From the cell containing the given text, extract its center point as [x, y] coordinate. 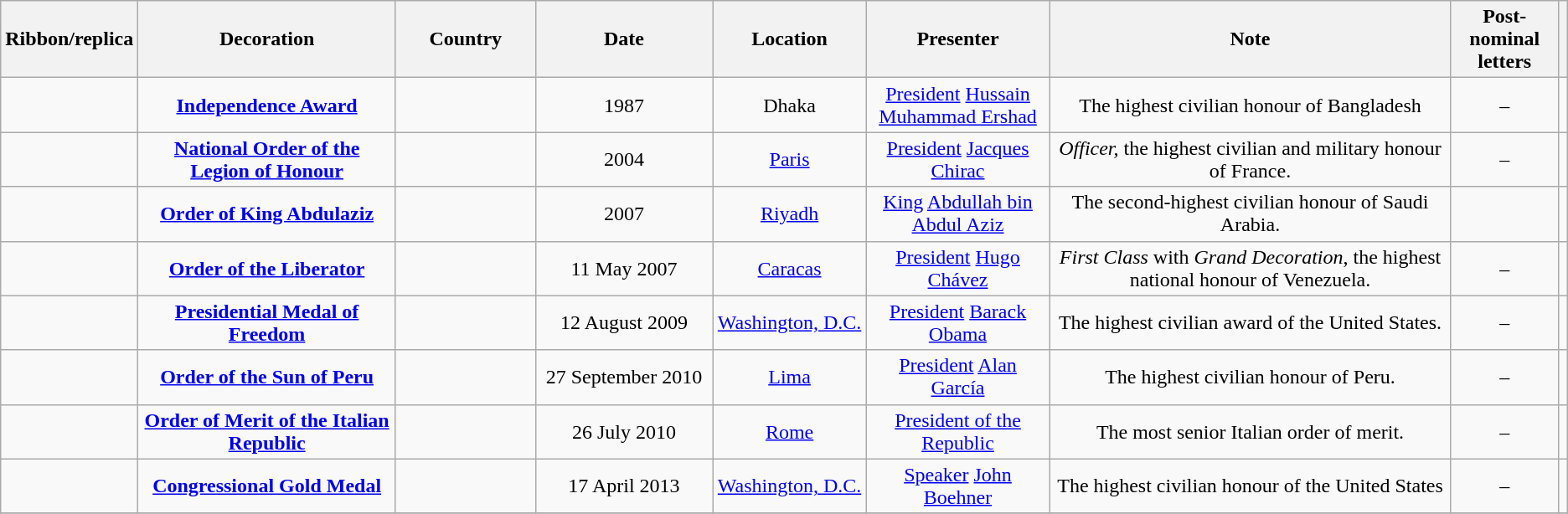
President Hussain Muhammad Ershad [958, 105]
President Jacques Chirac [958, 159]
Note [1250, 39]
The second-highest civilian honour of Saudi Arabia. [1250, 214]
President Alan García [958, 377]
King Abdullah bin Abdul Aziz [958, 214]
Officer, the highest civilian and military honour of France. [1250, 159]
12 August 2009 [624, 323]
The most senior Italian order of merit. [1250, 432]
Presidential Medal of Freedom [267, 323]
27 September 2010 [624, 377]
First Class with Grand Decoration, the highest national honour of Venezuela. [1250, 268]
Lima [789, 377]
Presenter [958, 39]
The highest civilian award of the United States. [1250, 323]
President Hugo Chávez [958, 268]
Location [789, 39]
2004 [624, 159]
2007 [624, 214]
Order of Merit of the Italian Republic [267, 432]
Speaker John Boehner [958, 486]
Post-nominal letters [1504, 39]
Paris [789, 159]
Caracas [789, 268]
The highest civilian honour of Peru. [1250, 377]
President Barack Obama [958, 323]
11 May 2007 [624, 268]
Decoration [267, 39]
National Order of the Legion of Honour [267, 159]
26 July 2010 [624, 432]
The highest civilian honour of Bangladesh [1250, 105]
The highest civilian honour of the United States [1250, 486]
Rome [789, 432]
Order of the Liberator [267, 268]
Congressional Gold Medal [267, 486]
Dhaka [789, 105]
Order of the Sun of Peru [267, 377]
Country [466, 39]
Independence Award [267, 105]
Ribbon/replica [70, 39]
President of the Republic [958, 432]
17 April 2013 [624, 486]
1987 [624, 105]
Date [624, 39]
Order of King Abdulaziz [267, 214]
Riyadh [789, 214]
